Detect which cell encompasses the target text, then output its [X, Y] center coordinate. 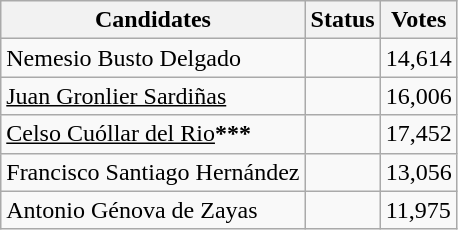
Celso Cuóllar del Rio*** [153, 134]
Status [342, 20]
Francisco Santiago Hernández [153, 172]
Candidates [153, 20]
16,006 [418, 96]
Votes [418, 20]
Antonio Génova de Zayas [153, 210]
13,056 [418, 172]
11,975 [418, 210]
Nemesio Busto Delgado [153, 58]
17,452 [418, 134]
Juan Gronlier Sardiñas [153, 96]
14,614 [418, 58]
